Locate the cell with the specified text and output its [X, Y] center coordinate. 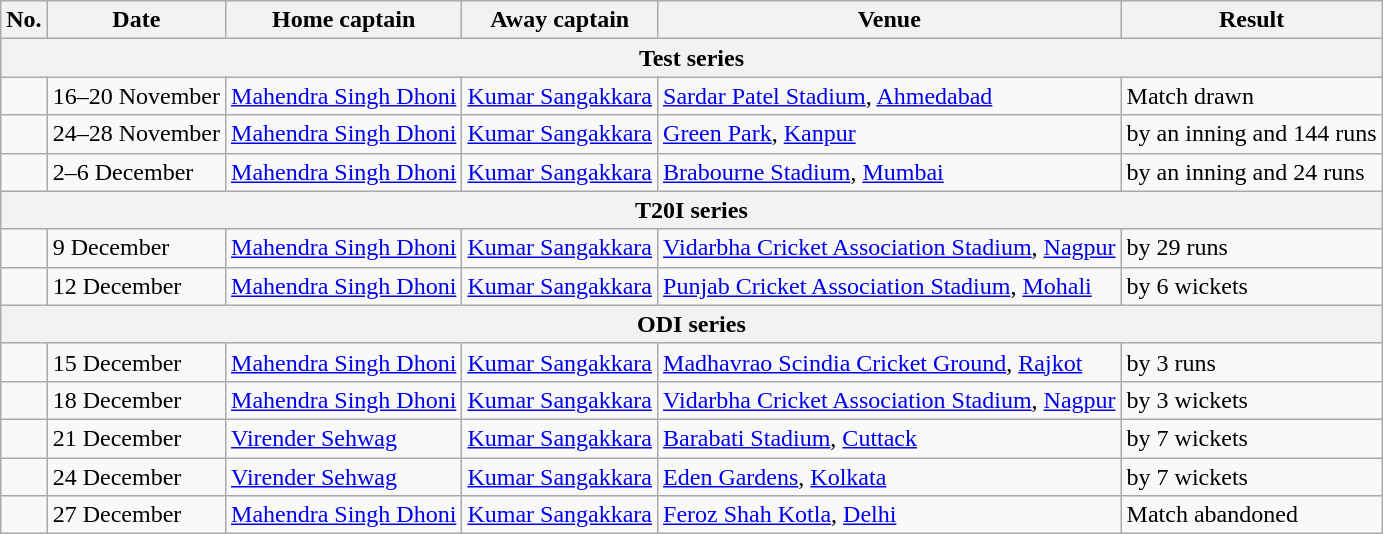
Madhavrao Scindia Cricket Ground, Rajkot [890, 362]
Eden Gardens, Kolkata [890, 477]
Match abandoned [1252, 515]
Sardar Patel Stadium, Ahmedabad [890, 96]
24–28 November [136, 134]
by 3 runs [1252, 362]
18 December [136, 400]
2–6 December [136, 172]
Away captain [560, 20]
Date [136, 20]
No. [24, 20]
24 December [136, 477]
21 December [136, 438]
by 29 runs [1252, 248]
by 6 wickets [1252, 286]
Barabati Stadium, Cuttack [890, 438]
Match drawn [1252, 96]
by an inning and 144 runs [1252, 134]
12 December [136, 286]
Brabourne Stadium, Mumbai [890, 172]
Home captain [344, 20]
27 December [136, 515]
15 December [136, 362]
by 3 wickets [1252, 400]
Test series [692, 58]
by an inning and 24 runs [1252, 172]
9 December [136, 248]
16–20 November [136, 96]
Green Park, Kanpur [890, 134]
ODI series [692, 324]
Punjab Cricket Association Stadium, Mohali [890, 286]
T20I series [692, 210]
Result [1252, 20]
Feroz Shah Kotla, Delhi [890, 515]
Venue [890, 20]
